Find where the given text appears and provide that cell's center as [X, Y] coordinate. 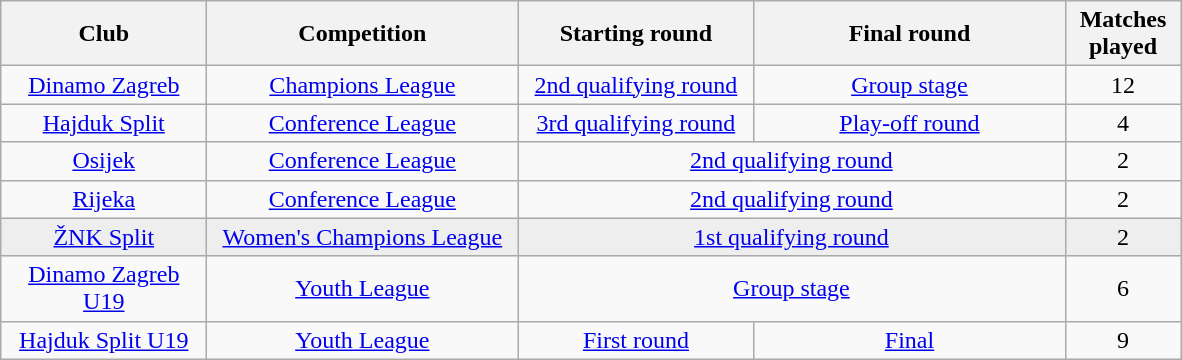
Club [104, 34]
ŽNK Split [104, 237]
Dinamo Zagreb U19 [104, 288]
Final [910, 340]
Competition [362, 34]
Women's Champions League [362, 237]
Osijek [104, 161]
6 [1123, 288]
1st qualifying round [792, 237]
4 [1123, 123]
3rd qualifying round [636, 123]
Final round [910, 34]
9 [1123, 340]
Hajduk Split U19 [104, 340]
Dinamo Zagreb [104, 85]
Starting round [636, 34]
Play-off round [910, 123]
Rijeka [104, 199]
Hajduk Split [104, 123]
Matches played [1123, 34]
12 [1123, 85]
First round [636, 340]
Champions League [362, 85]
